Determine the [x, y] coordinate at the center of the cell enclosing the given text.  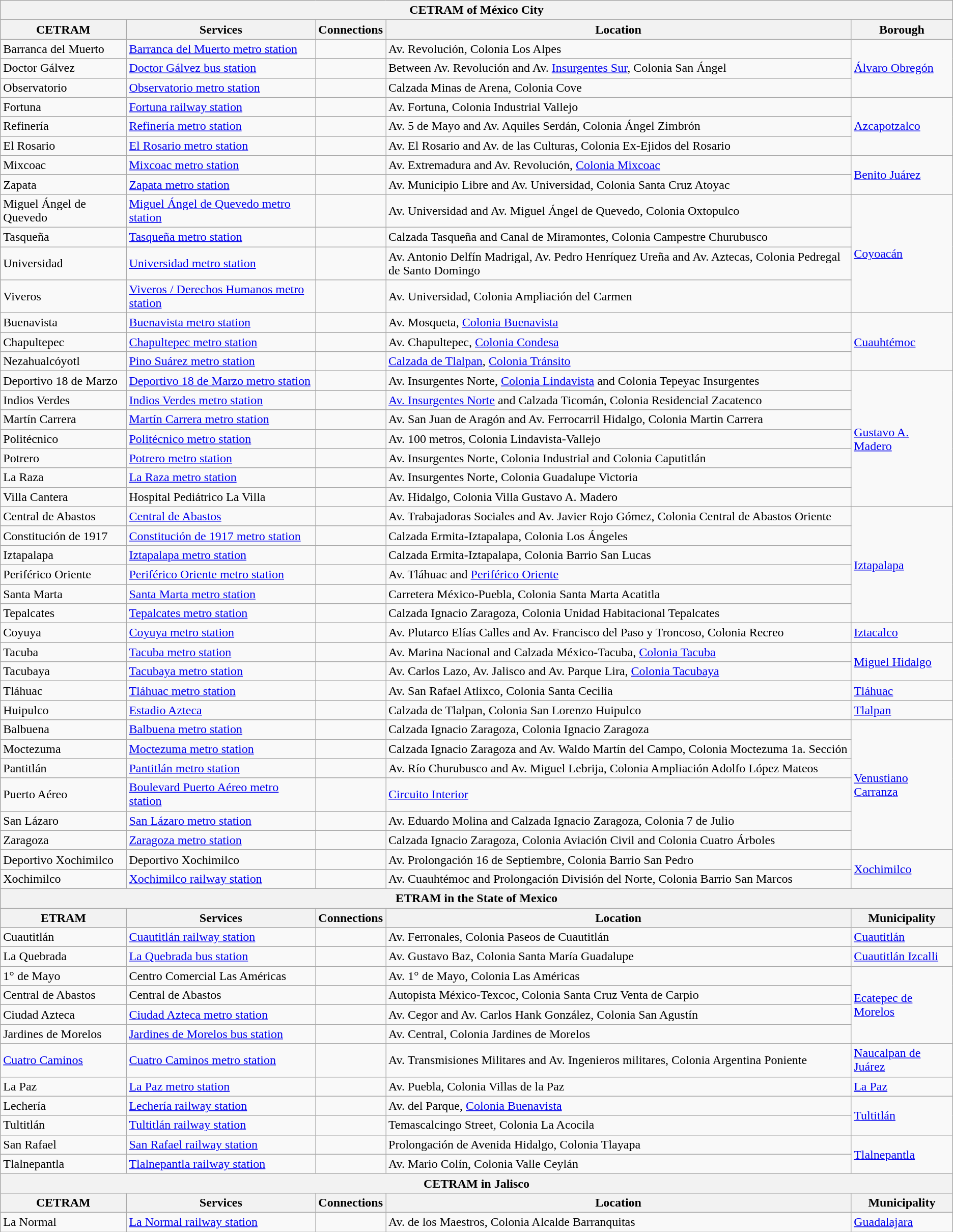
Av. Tláhuac and Periférico Oriente [619, 574]
Av. Puebla, Colonia Villas de la Paz [619, 1086]
Coyuya [63, 633]
Av. Trabajadoras Sociales and Av. Javier Rojo Gómez, Colonia Central de Abastos Oriente [619, 516]
La Quebrada [63, 957]
Av. Insurgentes Norte, Colonia Industrial and Colonia Caputitlán [619, 458]
Estadio Azteca [221, 710]
Indios Verdes [63, 400]
Calzada Ignacio Zaragoza, Colonia Unidad Habitacional Tepalcates [619, 613]
ETRAM in the State of Mexico [476, 898]
Av. Fortuna, Colonia Industrial Vallejo [619, 107]
La Normal [63, 1222]
Zaragoza metro station [221, 840]
Centro Comercial Las Américas [221, 976]
Huipulco [63, 710]
La Normal railway station [221, 1222]
Moctezuma metro station [221, 749]
Observatorio [63, 88]
Puerto Aéreo [63, 794]
San Rafael [63, 1144]
Martín Carrera metro station [221, 419]
Politécnico [63, 439]
Tasqueña metro station [221, 237]
Ciudad Azteca metro station [221, 1015]
Av. 5 de Mayo and Av. Aquiles Serdán, Colonia Ángel Zimbrón [619, 126]
Iztapalapa metro station [221, 555]
1° de Mayo [63, 976]
Cuautitlán railway station [221, 937]
Hospital Pediátrico La Villa [221, 497]
Tacubaya metro station [221, 671]
Cuauhtémoc [902, 342]
Av. Carlos Lazo, Av. Jalisco and Av. Parque Lira, Colonia Tacubaya [619, 671]
Ecatepec de Morelos [902, 1005]
Jardines de Morelos bus station [221, 1034]
Tacuba metro station [221, 652]
Av. de los Maestros, Colonia Alcalde Barranquitas [619, 1222]
Chapultepec metro station [221, 342]
Boulevard Puerto Aéreo metro station [221, 794]
Av. Chapultepec, Colonia Condesa [619, 342]
Av. Universidad, Colonia Ampliación del Carmen [619, 296]
Benito Juárez [902, 175]
Tepalcates metro station [221, 613]
Potrero [63, 458]
Constitución de 1917 metro station [221, 536]
Av. 1° de Mayo, Colonia Las Américas [619, 976]
Viveros / Derechos Humanos metro station [221, 296]
Av. Insurgentes Norte, Colonia Guadalupe Victoria [619, 478]
Tláhuac metro station [221, 691]
Av. Insurgentes Norte, Colonia Lindavista and Colonia Tepeyac Insurgentes [619, 381]
Fortuna railway station [221, 107]
Viveros [63, 296]
Av. Río Churubusco and Av. Miguel Lebrija, Colonia Ampliación Adolfo López Mateos [619, 768]
Tlalnepantla railway station [221, 1164]
Carretera México-Puebla, Colonia Santa Marta Acatitla [619, 594]
Constitución de 1917 [63, 536]
Indios Verdes metro station [221, 400]
Av. Plutarco Elías Calles and Av. Francisco del Paso y Troncoso, Colonia Recreo [619, 633]
Naucalpan de Juárez [902, 1060]
Ciudad Azteca [63, 1015]
Miguel Hidalgo [902, 662]
Gustavo A. Madero [902, 439]
Temascalcingo Street, Colonia La Acocila [619, 1125]
Calzada de Tlalpan, Colonia Tránsito [619, 361]
Av. Gustavo Baz, Colonia Santa María Guadalupe [619, 957]
Buenavista metro station [221, 323]
Pantitlán metro station [221, 768]
Av. Mario Colín, Colonia Valle Ceylán [619, 1164]
La Quebrada bus station [221, 957]
Tepalcates [63, 613]
El Rosario [63, 146]
Jardines de Morelos [63, 1034]
Pantitlán [63, 768]
Moctezuma [63, 749]
Av. del Parque, Colonia Buenavista [619, 1106]
Chapultepec [63, 342]
Av. 100 metros, Colonia Lindavista-Vallejo [619, 439]
Av. Transmisiones Militares and Av. Ingenieros militares, Colonia Argentina Poniente [619, 1060]
Av. Ferronales, Colonia Paseos de Cuautitlán [619, 937]
Coyoacán [902, 254]
Xochimilco railway station [221, 879]
Politécnico metro station [221, 439]
Calzada de Tlalpan, Colonia San Lorenzo Huipulco [619, 710]
Tacuba [63, 652]
Balbuena [63, 730]
Calzada Minas de Arena, Colonia Cove [619, 88]
Periférico Oriente [63, 574]
La Raza metro station [221, 478]
Villa Cantera [63, 497]
Zapata metro station [221, 184]
Av. Mosqueta, Colonia Buenavista [619, 323]
Mixcoac metro station [221, 165]
Tacubaya [63, 671]
La Raza [63, 478]
Borough [902, 30]
Av. Marina Nacional and Calzada México-Tacuba, Colonia Tacuba [619, 652]
Lechería [63, 1106]
ETRAM [63, 918]
Guadalajara [902, 1222]
Universidad metro station [221, 263]
Refinería metro station [221, 126]
Mixcoac [63, 165]
Tlalpan [902, 710]
Calzada Ermita-Iztapalapa, Colonia Barrio San Lucas [619, 555]
Fortuna [63, 107]
Balbuena metro station [221, 730]
Av. Antonio Delfín Madrigal, Av. Pedro Henríquez Ureña and Av. Aztecas, Colonia Pedregal de Santo Domingo [619, 263]
Santa Marta metro station [221, 594]
Av. Extremadura and Av. Revolución, Colonia Mixcoac [619, 165]
Calzada Ermita-Iztapalapa, Colonia Los Ángeles [619, 536]
Av. Cegor and Av. Carlos Hank González, Colonia San Agustín [619, 1015]
Between Av. Revolución and Av. Insurgentes Sur, Colonia San Ángel [619, 68]
Observatorio metro station [221, 88]
Calzada Ignacio Zaragoza, Colonia Aviación Civil and Colonia Cuatro Árboles [619, 840]
Av. Central, Colonia Jardines de Morelos [619, 1034]
Av. Cuauhtémoc and Prolongación División del Norte, Colonia Barrio San Marcos [619, 879]
Miguel Ángel de Quevedo metro station [221, 211]
Refinería [63, 126]
Martín Carrera [63, 419]
Deportivo 18 de Marzo [63, 381]
Potrero metro station [221, 458]
Calzada Ignacio Zaragoza, Colonia Ignacio Zaragoza [619, 730]
Circuito Interior [619, 794]
Lechería railway station [221, 1106]
Doctor Gálvez [63, 68]
Periférico Oriente metro station [221, 574]
Zapata [63, 184]
Miguel Ángel de Quevedo [63, 211]
Buenavista [63, 323]
Coyuya metro station [221, 633]
Deportivo 18 de Marzo metro station [221, 381]
La Paz metro station [221, 1086]
Pino Suárez metro station [221, 361]
San Lázaro metro station [221, 821]
San Rafael railway station [221, 1144]
Av. Municipio Libre and Av. Universidad, Colonia Santa Cruz Atoyac [619, 184]
Av. Insurgentes Norte and Calzada Ticomán, Colonia Residencial Zacatenco [619, 400]
Venustiano Carranza [902, 785]
Calzada Tasqueña and Canal de Miramontes, Colonia Campestre Churubusco [619, 237]
Av. Prolongación 16 de Septiembre, Colonia Barrio San Pedro [619, 859]
Av. San Juan de Aragón and Av. Ferrocarril Hidalgo, Colonia Martin Carrera [619, 419]
San Lázaro [63, 821]
Doctor Gálvez bus station [221, 68]
Av. Universidad and Av. Miguel Ángel de Quevedo, Colonia Oxtopulco [619, 211]
Av. Eduardo Molina and Calzada Ignacio Zaragoza, Colonia 7 de Julio [619, 821]
Tultitlán railway station [221, 1125]
Calzada Ignacio Zaragoza and Av. Waldo Martín del Campo, Colonia Moctezuma 1a. Sección [619, 749]
Santa Marta [63, 594]
Cuatro Caminos metro station [221, 1060]
Azcapotzalco [902, 126]
Av. San Rafael Atlixco, Colonia Santa Cecilia [619, 691]
Av. El Rosario and Av. de las Culturas, Colonia Ex-Ejidos del Rosario [619, 146]
Iztacalco [902, 633]
Av. Hidalgo, Colonia Villa Gustavo A. Madero [619, 497]
Autopista México-Texcoc, Colonia Santa Cruz Venta de Carpio [619, 995]
Cuatro Caminos [63, 1060]
Nezahualcóyotl [63, 361]
CETRAM in Jalisco [476, 1183]
Barranca del Muerto [63, 49]
Álvaro Obregón [902, 68]
Tasqueña [63, 237]
Zaragoza [63, 840]
Av. Revolución, Colonia Los Alpes [619, 49]
Universidad [63, 263]
Cuautitlán Izcalli [902, 957]
CETRAM of México City [476, 10]
Barranca del Muerto metro station [221, 49]
El Rosario metro station [221, 146]
Prolongación de Avenida Hidalgo, Colonia Tlayapa [619, 1144]
